Find where the given text appears and provide that cell's center as [X, Y] coordinate. 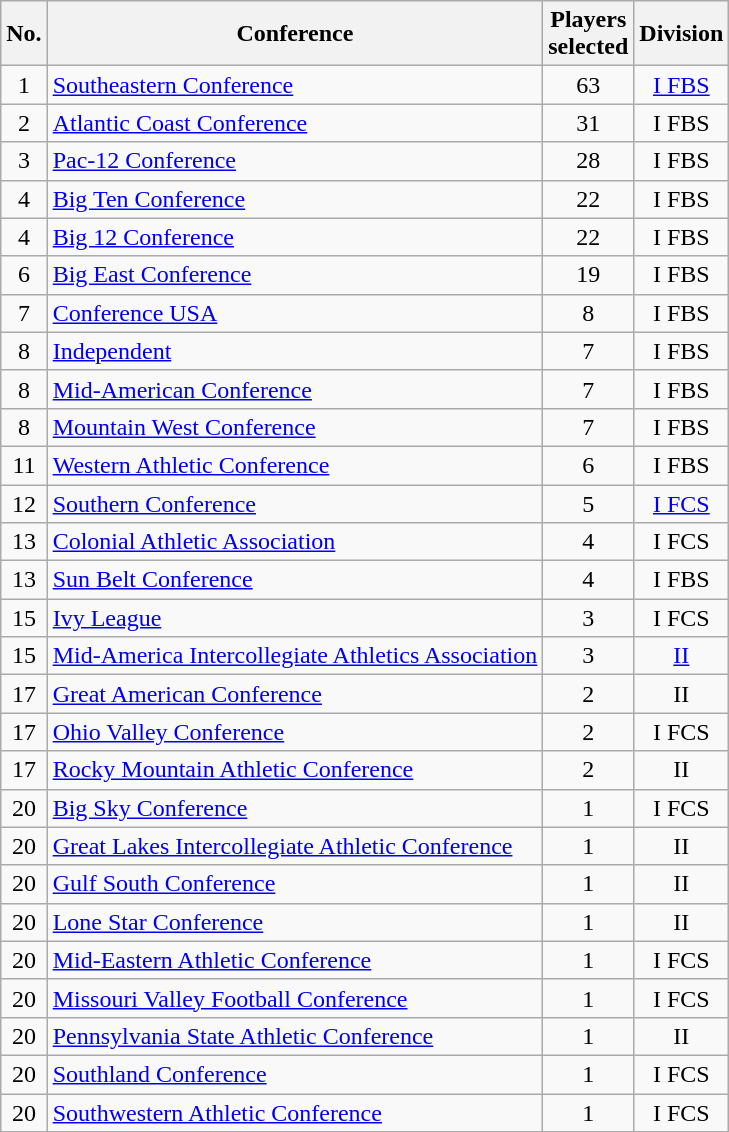
Colonial Athletic Association [295, 542]
Playersselected [588, 34]
Southern Conference [295, 503]
28 [588, 161]
Western Athletic Conference [295, 465]
Division [682, 34]
Conference [295, 34]
Great Lakes Intercollegiate Athletic Conference [295, 846]
31 [588, 123]
12 [24, 503]
Atlantic Coast Conference [295, 123]
19 [588, 275]
Ohio Valley Conference [295, 732]
Big Ten Conference [295, 199]
Great American Conference [295, 694]
Lone Star Conference [295, 922]
Rocky Mountain Athletic Conference [295, 770]
Southeastern Conference [295, 85]
Ivy League [295, 618]
Big Sky Conference [295, 808]
No. [24, 34]
63 [588, 85]
Independent [295, 351]
5 [588, 503]
Southland Conference [295, 1074]
Mountain West Conference [295, 427]
Mid-American Conference [295, 389]
Big East Conference [295, 275]
Missouri Valley Football Conference [295, 998]
Mid-Eastern Athletic Conference [295, 960]
Pac-12 Conference [295, 161]
Gulf South Conference [295, 884]
Sun Belt Conference [295, 580]
11 [24, 465]
Big 12 Conference [295, 237]
Pennsylvania State Athletic Conference [295, 1036]
Conference USA [295, 313]
Southwestern Athletic Conference [295, 1113]
Mid-America Intercollegiate Athletics Association [295, 656]
